Output the [x, y] coordinate of the center of the cell containing the given text.  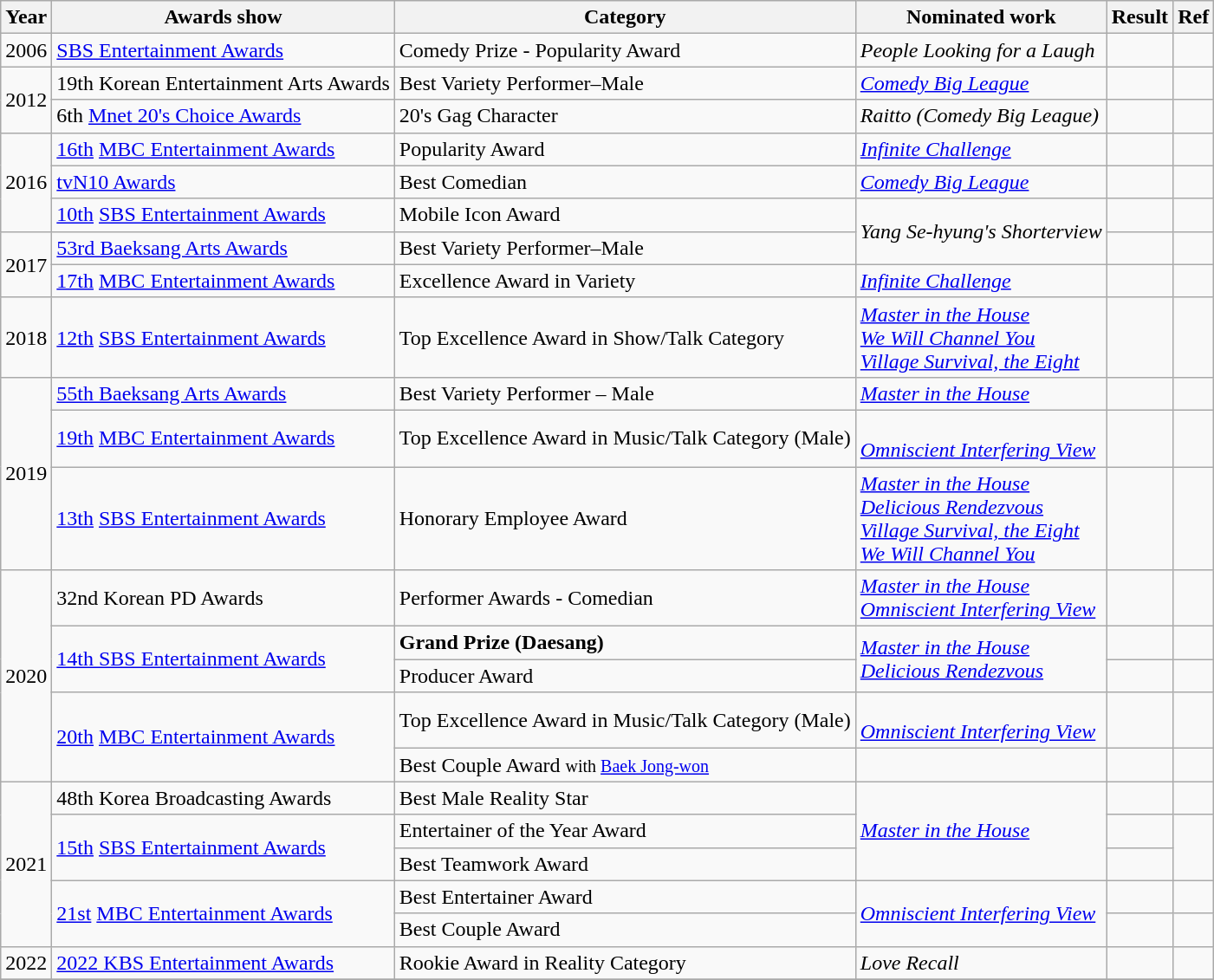
Master in the House We Will Channel You Village Survival, the Eight [981, 337]
Awards show [224, 17]
Top Excellence Award in Show/Talk Category [625, 337]
tvN10 Awards [224, 182]
17th MBC Entertainment Awards [224, 281]
6th Mnet 20's Choice Awards [224, 116]
10th SBS Entertainment Awards [224, 215]
20's Gag Character [625, 116]
2022 [26, 963]
Honorary Employee Award [625, 518]
Master in the House Omniscient Interfering View [981, 598]
2018 [26, 337]
21st MBC Entertainment Awards [224, 913]
2020 [26, 676]
Rookie Award in Reality Category [625, 963]
Best Male Reality Star [625, 798]
Performer Awards - Comedian [625, 598]
Year [26, 17]
2006 [26, 50]
32nd Korean PD Awards [224, 598]
Grand Prize (Daesang) [625, 643]
16th MBC Entertainment Awards [224, 149]
14th SBS Entertainment Awards [224, 659]
Category [625, 17]
Producer Award [625, 676]
12th SBS Entertainment Awards [224, 337]
2019 [26, 473]
Love Recall [981, 963]
Mobile Icon Award [625, 215]
15th SBS Entertainment Awards [224, 847]
Best Entertainer Award [625, 897]
48th Korea Broadcasting Awards [224, 798]
Master in the House Delicious Rendezvous Village Survival, the Eight We Will Channel You [981, 518]
2016 [26, 182]
2012 [26, 100]
Result [1139, 17]
Yang Se-hyung's Shorterview [981, 231]
Best Variety Performer – Male [625, 393]
Best Couple Award [625, 930]
Nominated work [981, 17]
55th Baeksang Arts Awards [224, 393]
Best Teamwork Award [625, 864]
Excellence Award in Variety [625, 281]
20th MBC Entertainment Awards [224, 737]
19th MBC Entertainment Awards [224, 438]
2021 [26, 864]
Popularity Award [625, 149]
Best Couple Award with Baek Jong-won [625, 765]
Best Comedian [625, 182]
2022 KBS Entertainment Awards [224, 963]
19th Korean Entertainment Arts Awards [224, 83]
53rd Baeksang Arts Awards [224, 248]
Entertainer of the Year Award [625, 831]
People Looking for a Laugh [981, 50]
13th SBS Entertainment Awards [224, 518]
Raitto (Comedy Big League) [981, 116]
2017 [26, 264]
Master in the House Delicious Rendezvous [981, 659]
Comedy Prize - Popularity Award [625, 50]
Ref [1194, 17]
SBS Entertainment Awards [224, 50]
